Find where the given text appears and provide that cell's center as [X, Y] coordinate. 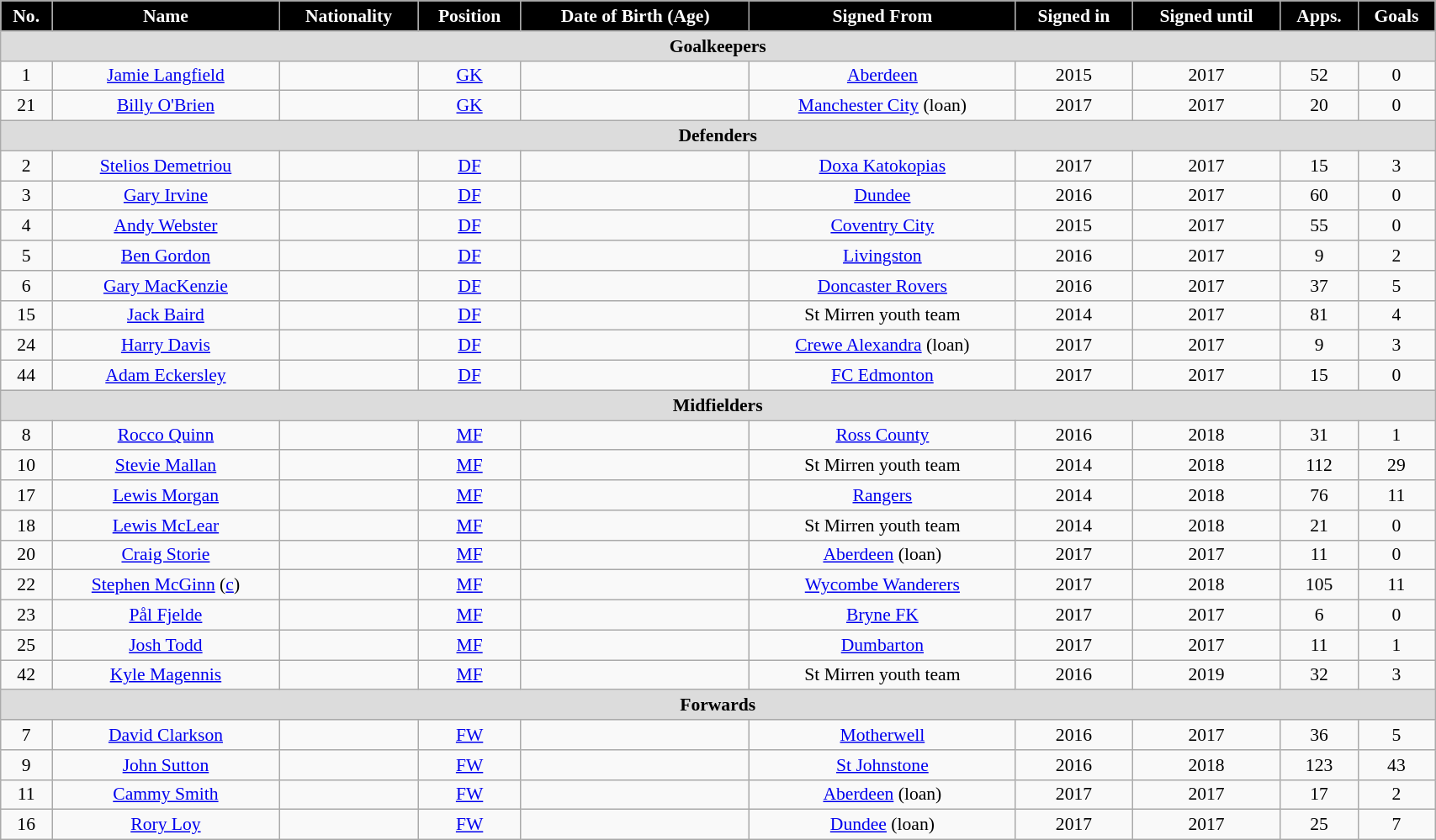
Motherwell [882, 735]
Forwards [718, 705]
Gary MacKenzie [167, 286]
42 [27, 675]
81 [1319, 315]
FC Edmonton [882, 376]
Stephen McGinn (c) [167, 585]
Rocco Quinn [167, 436]
Defenders [718, 136]
112 [1319, 466]
Coventry City [882, 226]
Nationality [348, 16]
18 [27, 526]
22 [27, 585]
Ben Gordon [167, 256]
29 [1396, 466]
23 [27, 615]
44 [27, 376]
Billy O'Brien [167, 106]
Dundee (loan) [882, 825]
32 [1319, 675]
Wycombe Wanderers [882, 585]
Position [469, 16]
Apps. [1319, 16]
Dundee [882, 196]
Goalkeepers [718, 46]
Andy Webster [167, 226]
Crewe Alexandra (loan) [882, 346]
Rangers [882, 495]
Goals [1396, 16]
105 [1319, 585]
Jamie Langfield [167, 76]
2019 [1206, 675]
Craig Storie [167, 555]
Kyle Magennis [167, 675]
60 [1319, 196]
Stelios Demetriou [167, 166]
76 [1319, 495]
Doxa Katokopias [882, 166]
Livingston [882, 256]
Gary Irvine [167, 196]
16 [27, 825]
Rory Loy [167, 825]
Jack Baird [167, 315]
No. [27, 16]
123 [1319, 765]
10 [27, 466]
Stevie Mallan [167, 466]
Pål Fjelde [167, 615]
Signed in [1073, 16]
Lewis McLear [167, 526]
Doncaster Rovers [882, 286]
David Clarkson [167, 735]
Midfielders [718, 405]
Dumbarton [882, 645]
Josh Todd [167, 645]
Date of Birth (Age) [634, 16]
Adam Eckersley [167, 376]
Signed From [882, 16]
36 [1319, 735]
55 [1319, 226]
Harry Davis [167, 346]
Name [167, 16]
Ross County [882, 436]
Aberdeen [882, 76]
52 [1319, 76]
8 [27, 436]
Lewis Morgan [167, 495]
John Sutton [167, 765]
43 [1396, 765]
24 [27, 346]
St Johnstone [882, 765]
Bryne FK [882, 615]
Signed until [1206, 16]
Cammy Smith [167, 795]
31 [1319, 436]
37 [1319, 286]
Manchester City (loan) [882, 106]
